Output the (x, y) coordinate of the center of the cell containing the given text.  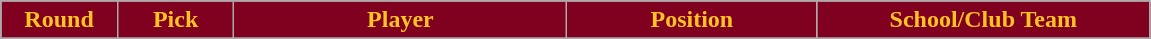
Position (692, 20)
Player (400, 20)
Pick (176, 20)
Round (60, 20)
School/Club Team (984, 20)
